Detect which cell encompasses the target text, then output its (x, y) center coordinate. 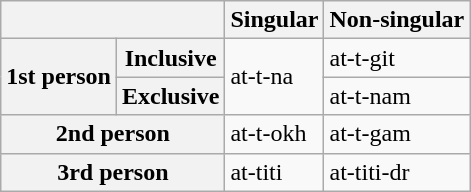
Non-singular (397, 20)
at-t-nam (397, 96)
at-titi-dr (397, 172)
3rd person (113, 172)
Inclusive (170, 58)
Exclusive (170, 96)
1st person (59, 77)
at-t-git (397, 58)
at-titi (274, 172)
at-t-gam (397, 134)
at-t-na (274, 77)
at-t-okh (274, 134)
Singular (274, 20)
2nd person (113, 134)
